Capture the cell that displays the provided text and extract its [X, Y] central coordinate. 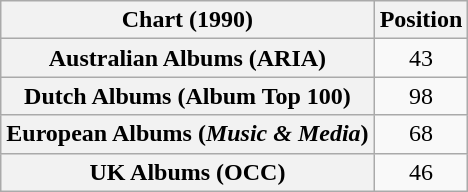
UK Albums (OCC) [188, 172]
98 [421, 96]
European Albums (Music & Media) [188, 134]
43 [421, 58]
46 [421, 172]
Chart (1990) [188, 20]
Australian Albums (ARIA) [188, 58]
68 [421, 134]
Position [421, 20]
Dutch Albums (Album Top 100) [188, 96]
